Return the (X, Y) coordinate for the center point of the cell that contains the specified text.  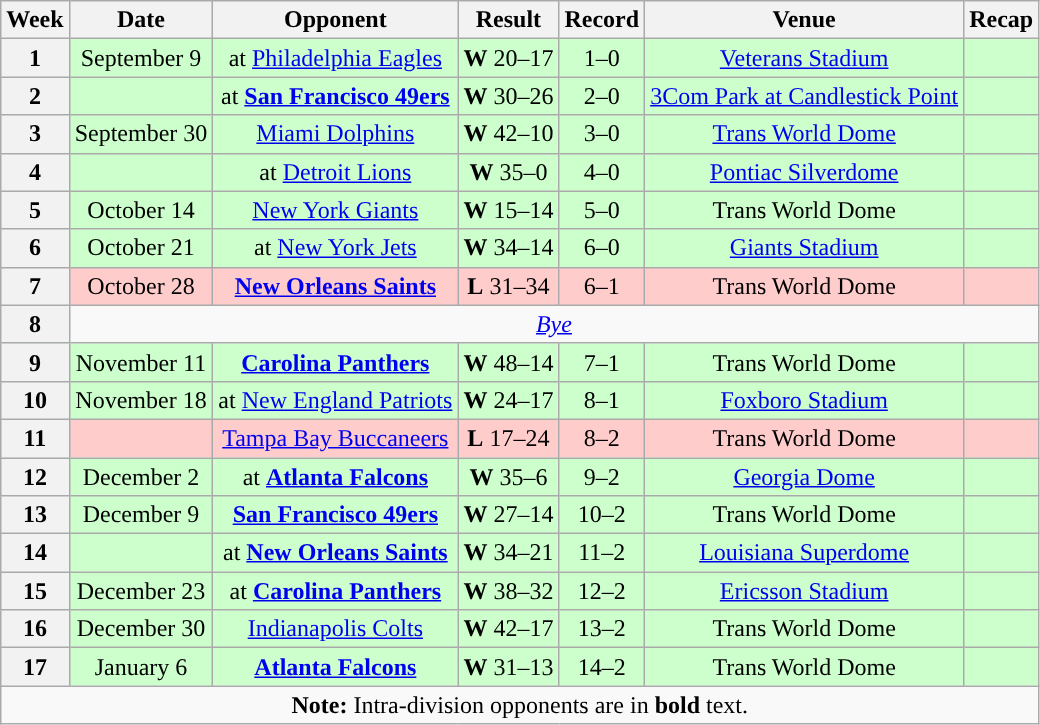
December 23 (141, 591)
Pontiac Silverdome (804, 172)
W 31–13 (508, 667)
W 38–32 (508, 591)
W 34–14 (508, 248)
Foxboro Stadium (804, 400)
W 15–14 (508, 210)
10–2 (602, 515)
11 (35, 438)
at Detroit Lions (336, 172)
at San Francisco 49ers (336, 96)
Veterans Stadium (804, 58)
Venue (804, 20)
17 (35, 667)
at New England Patriots (336, 400)
10 (35, 400)
San Francisco 49ers (336, 515)
W 42–10 (508, 134)
3 (35, 134)
Georgia Dome (804, 477)
at Atlanta Falcons (336, 477)
September 9 (141, 58)
New York Giants (336, 210)
9 (35, 362)
8–2 (602, 438)
October 14 (141, 210)
4–0 (602, 172)
Ericsson Stadium (804, 591)
September 30 (141, 134)
13–2 (602, 629)
1–0 (602, 58)
11–2 (602, 553)
Atlanta Falcons (336, 667)
16 (35, 629)
7 (35, 286)
12–2 (602, 591)
9–2 (602, 477)
November 11 (141, 362)
October 21 (141, 248)
W 35–6 (508, 477)
W 24–17 (508, 400)
14 (35, 553)
W 42–17 (508, 629)
December 9 (141, 515)
November 18 (141, 400)
Recap (1002, 20)
Date (141, 20)
W 30–26 (508, 96)
2–0 (602, 96)
Note: Intra-division opponents are in bold text. (520, 705)
12 (35, 477)
W 34–21 (508, 553)
13 (35, 515)
W 27–14 (508, 515)
Bye (554, 324)
W 48–14 (508, 362)
L 17–24 (508, 438)
Giants Stadium (804, 248)
5–0 (602, 210)
W 20–17 (508, 58)
December 2 (141, 477)
Opponent (336, 20)
8 (35, 324)
L 31–34 (508, 286)
New Orleans Saints (336, 286)
6 (35, 248)
8–1 (602, 400)
14–2 (602, 667)
Week (35, 20)
W 35–0 (508, 172)
October 28 (141, 286)
December 30 (141, 629)
Result (508, 20)
Record (602, 20)
at New York Jets (336, 248)
Indianapolis Colts (336, 629)
2 (35, 96)
Tampa Bay Buccaneers (336, 438)
1 (35, 58)
Louisiana Superdome (804, 553)
6–0 (602, 248)
at Philadelphia Eagles (336, 58)
3Com Park at Candlestick Point (804, 96)
15 (35, 591)
6–1 (602, 286)
7–1 (602, 362)
January 6 (141, 667)
4 (35, 172)
Miami Dolphins (336, 134)
at Carolina Panthers (336, 591)
Carolina Panthers (336, 362)
3–0 (602, 134)
at New Orleans Saints (336, 553)
5 (35, 210)
